Determine the (x, y) coordinate at the center of the cell enclosing the given text.  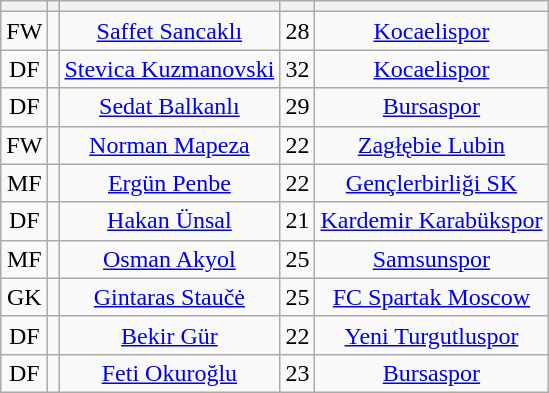
Bekir Gür (170, 335)
Stevica Kuzmanovski (170, 69)
Samsunspor (432, 259)
Kardemir Karabükspor (432, 221)
Feti Okuroğlu (170, 373)
Osman Akyol (170, 259)
Hakan Ünsal (170, 221)
Saffet Sancaklı (170, 31)
28 (298, 31)
Gintaras Staučė (170, 297)
21 (298, 221)
23 (298, 373)
FC Spartak Moscow (432, 297)
Zagłębie Lubin (432, 145)
32 (298, 69)
GK (24, 297)
Ergün Penbe (170, 183)
Sedat Balkanlı (170, 107)
Gençlerbirliği SK (432, 183)
Yeni Turgutluspor (432, 335)
29 (298, 107)
Norman Mapeza (170, 145)
